Pinpoint the cell where the given text exists, returning its (x, y) midpoint coordinate. 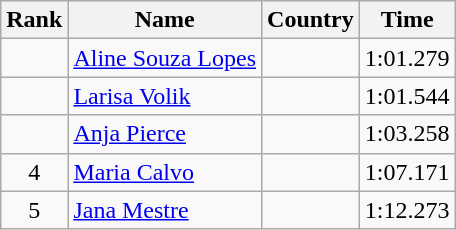
Anja Pierce (165, 134)
4 (34, 172)
5 (34, 210)
1:07.171 (407, 172)
Jana Mestre (165, 210)
Name (165, 20)
Larisa Volik (165, 96)
Country (311, 20)
1:03.258 (407, 134)
Maria Calvo (165, 172)
Time (407, 20)
Aline Souza Lopes (165, 58)
1:01.544 (407, 96)
Rank (34, 20)
1:12.273 (407, 210)
1:01.279 (407, 58)
